Locate the cell with the specified text and output its [X, Y] center coordinate. 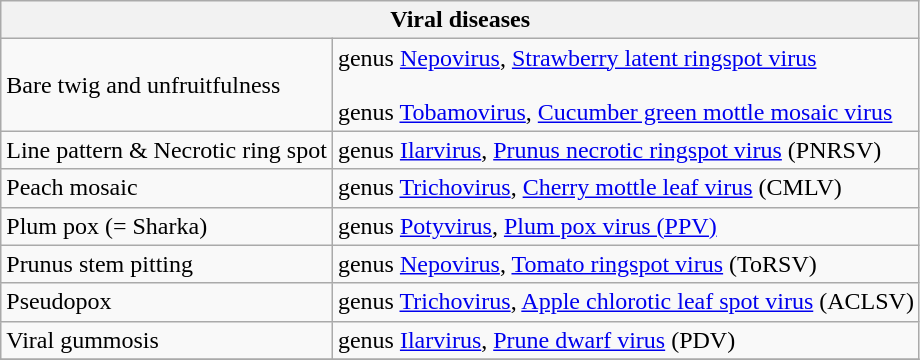
genus Trichovirus, Cherry mottle leaf virus (CMLV) [626, 188]
Viral diseases [460, 20]
Plum pox (= Sharka) [167, 226]
Prunus stem pitting [167, 264]
genus Potyvirus, Plum pox virus (PPV) [626, 226]
genus Nepovirus, Tomato ringspot virus (ToRSV) [626, 264]
Line pattern & Necrotic ring spot [167, 150]
genus Trichovirus, Apple chlorotic leaf spot virus (ACLSV) [626, 302]
Pseudopox [167, 302]
Viral gummosis [167, 340]
genus Nepovirus, Strawberry latent ringspot virus genus Tobamovirus, Cucumber green mottle mosaic virus [626, 85]
Peach mosaic [167, 188]
Bare twig and unfruitfulness [167, 85]
genus Ilarvirus, Prunus necrotic ringspot virus (PNRSV) [626, 150]
genus Ilarvirus, Prune dwarf virus (PDV) [626, 340]
